Search for the cell housing the specified text and yield its [X, Y] center coordinate. 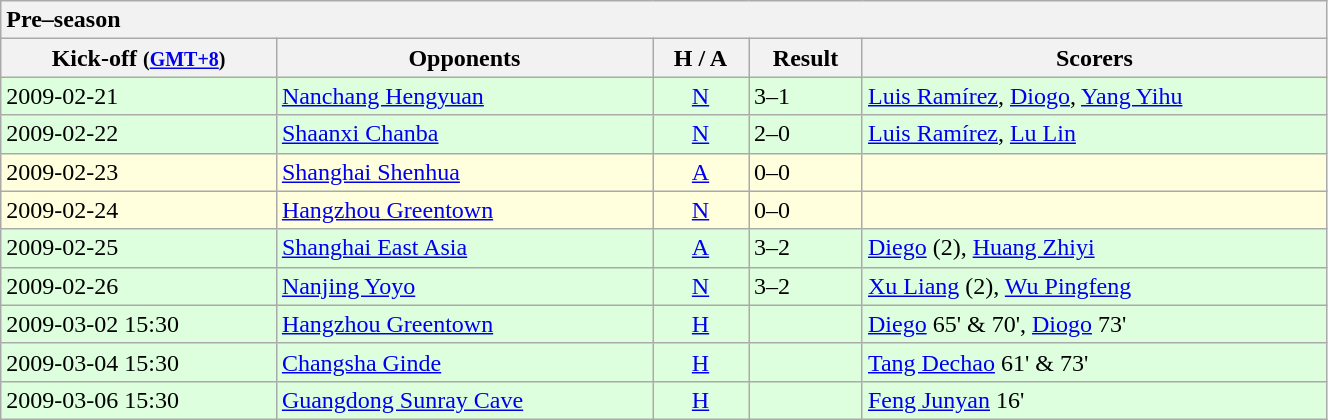
2009-02-26 [139, 286]
3–1 [806, 96]
Feng Junyan 16' [1094, 400]
Result [806, 58]
Diego (2), Huang Zhiyi [1094, 248]
Nanjing Yoyo [464, 286]
Opponents [464, 58]
2009-03-04 15:30 [139, 362]
Changsha Ginde [464, 362]
2009-02-25 [139, 248]
Shanghai Shenhua [464, 172]
2009-02-24 [139, 210]
2009-03-02 15:30 [139, 324]
Tang Dechao 61' & 73' [1094, 362]
Pre–season [664, 20]
Scorers [1094, 58]
Guangdong Sunray Cave [464, 400]
2009-02-23 [139, 172]
2009-03-06 15:30 [139, 400]
Shaanxi Chanba [464, 134]
Nanchang Hengyuan [464, 96]
2009-02-22 [139, 134]
2–0 [806, 134]
H / A [701, 58]
Kick-off (GMT+8) [139, 58]
Shanghai East Asia [464, 248]
Luis Ramírez, Lu Lin [1094, 134]
Luis Ramírez, Diogo, Yang Yihu [1094, 96]
Xu Liang (2), Wu Pingfeng [1094, 286]
Diego 65' & 70', Diogo 73' [1094, 324]
2009-02-21 [139, 96]
